Detect which cell encompasses the target text, then output its (X, Y) center coordinate. 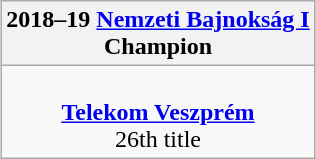
2018–19 Nemzeti Bajnokság IChampion (158, 34)
Telekom Veszprém26th title (158, 112)
